For the text-containing cell, return its midpoint in [x, y] coordinate format. 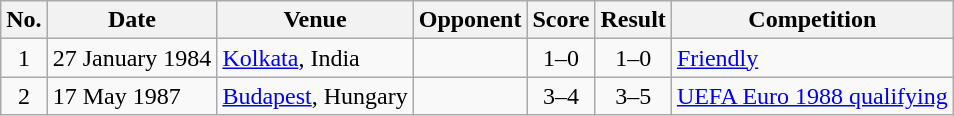
17 May 1987 [132, 96]
UEFA Euro 1988 qualifying [812, 96]
3–4 [561, 96]
Opponent [470, 20]
Friendly [812, 58]
Venue [315, 20]
Budapest, Hungary [315, 96]
Date [132, 20]
Competition [812, 20]
Result [633, 20]
1 [24, 58]
Kolkata, India [315, 58]
2 [24, 96]
No. [24, 20]
27 January 1984 [132, 58]
Score [561, 20]
3–5 [633, 96]
